Pinpoint the cell where the given text exists, returning its [x, y] midpoint coordinate. 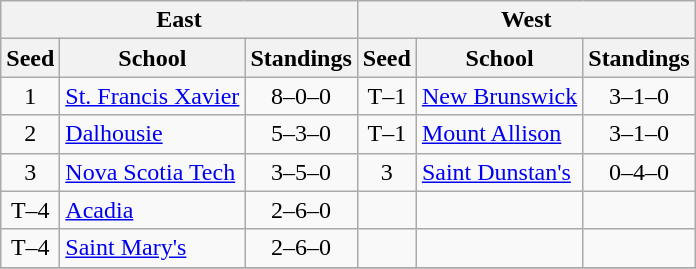
2 [30, 134]
3–5–0 [301, 172]
West [526, 20]
Saint Mary's [152, 248]
Dalhousie [152, 134]
5–3–0 [301, 134]
Nova Scotia Tech [152, 172]
1 [30, 96]
St. Francis Xavier [152, 96]
Acadia [152, 210]
0–4–0 [639, 172]
East [180, 20]
Saint Dunstan's [499, 172]
Mount Allison [499, 134]
8–0–0 [301, 96]
New Brunswick [499, 96]
